Detect which cell encompasses the target text, then output its [x, y] center coordinate. 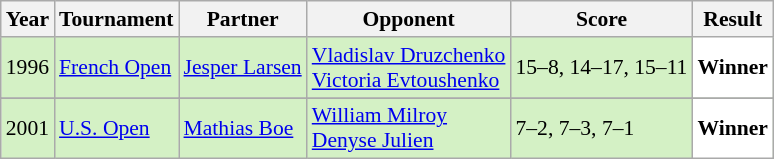
1996 [28, 68]
2001 [28, 128]
Year [28, 19]
Vladislav Druzchenko Victoria Evtoushenko [409, 68]
Score [601, 19]
Result [732, 19]
15–8, 14–17, 15–11 [601, 68]
Mathias Boe [243, 128]
French Open [116, 68]
7–2, 7–3, 7–1 [601, 128]
Jesper Larsen [243, 68]
William Milroy Denyse Julien [409, 128]
Partner [243, 19]
Tournament [116, 19]
Opponent [409, 19]
U.S. Open [116, 128]
